Detect which cell encompasses the target text, then output its [X, Y] center coordinate. 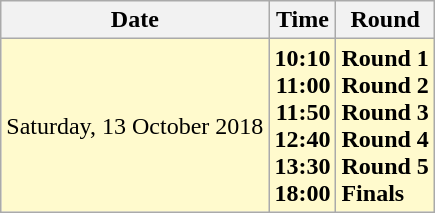
Round [385, 20]
Saturday, 13 October 2018 [135, 126]
10:1011:0011:5012:4013:3018:00 [302, 126]
Time [302, 20]
Date [135, 20]
Round 1Round 2Round 3Round 4Round 5Finals [385, 126]
